From the cell containing the given text, extract its center point as (x, y) coordinate. 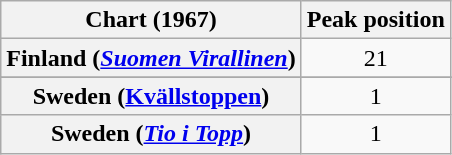
Sweden (Kvällstoppen) (151, 96)
Peak position (376, 20)
Sweden (Tio i Topp) (151, 134)
21 (376, 58)
Chart (1967) (151, 20)
Finland (Suomen Virallinen) (151, 58)
